Determine the [X, Y] coordinate at the center of the cell enclosing the given text.  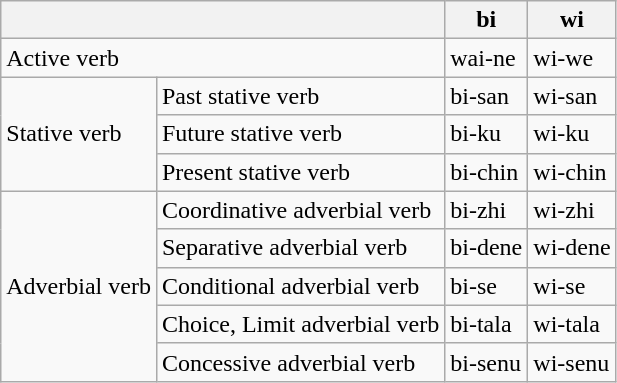
wi [572, 20]
bi-zhi [486, 210]
bi-chin [486, 172]
Concessive adverbial verb [300, 362]
bi-ku [486, 134]
wi-chin [572, 172]
wi-we [572, 58]
Choice, Limit adverbial verb [300, 324]
Coordinative adverbial verb [300, 210]
wi-zhi [572, 210]
Past stative verb [300, 96]
wi-senu [572, 362]
wai-ne [486, 58]
wi-se [572, 286]
Conditional adverbial verb [300, 286]
wi-ku [572, 134]
bi-dene [486, 248]
wi-san [572, 96]
Future stative verb [300, 134]
bi [486, 20]
bi-tala [486, 324]
bi-se [486, 286]
Separative adverbial verb [300, 248]
Adverbial verb [79, 286]
wi-dene [572, 248]
Present stative verb [300, 172]
Stative verb [79, 134]
bi-san [486, 96]
wi-tala [572, 324]
bi-senu [486, 362]
Active verb [223, 58]
